Identify which cell holds the provided text, then report its (x, y) central coordinate. 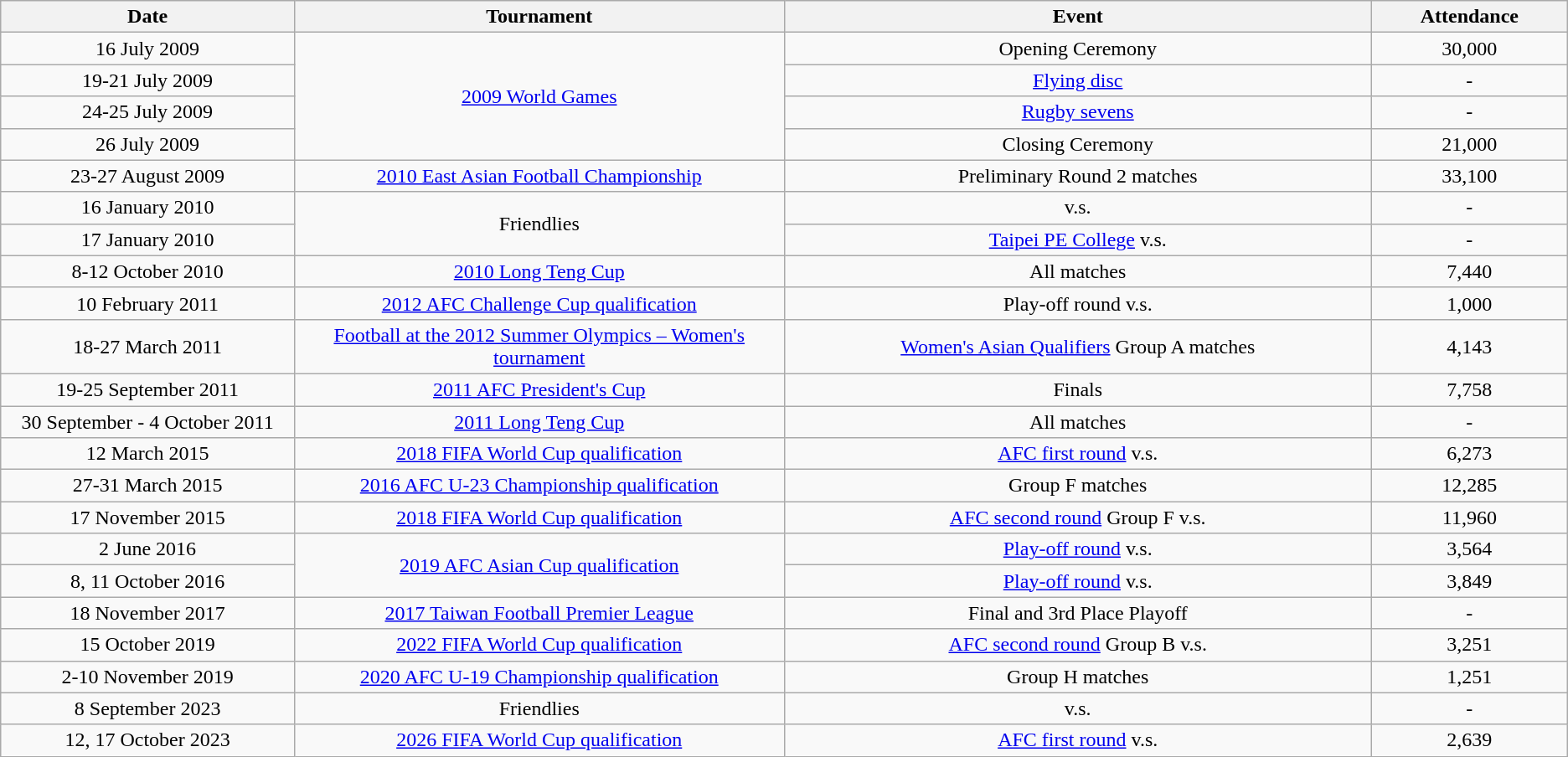
30 September - 4 October 2011 (147, 421)
30,000 (1469, 49)
3,564 (1469, 549)
2020 AFC U-19 Championship qualification (539, 677)
Closing Ceremony (1077, 144)
2 June 2016 (147, 549)
2011 Long Teng Cup (539, 421)
2017 Taiwan Football Premier League (539, 613)
Rugby sevens (1077, 112)
12, 17 October 2023 (147, 740)
23-27 August 2009 (147, 176)
Football at the 2012 Summer Olympics – Women's tournament (539, 347)
3,849 (1469, 581)
Group H matches (1077, 677)
2019 AFC Asian Cup qualification (539, 565)
Women's Asian Qualifiers Group A matches (1077, 347)
7,440 (1469, 271)
8 September 2023 (147, 708)
2011 AFC President's Cup (539, 389)
19-25 September 2011 (147, 389)
Attendance (1469, 17)
2010 Long Teng Cup (539, 271)
19-21 July 2009 (147, 80)
Taipei PE College v.s. (1077, 239)
8-12 October 2010 (147, 271)
2009 World Games (539, 96)
26 July 2009 (147, 144)
16 July 2009 (147, 49)
2026 FIFA World Cup qualification (539, 740)
Flying disc (1077, 80)
24-25 July 2009 (147, 112)
12,285 (1469, 486)
3,251 (1469, 645)
8, 11 October 2016 (147, 581)
2-10 November 2019 (147, 677)
Date (147, 17)
27-31 March 2015 (147, 486)
Finals (1077, 389)
1,251 (1469, 677)
7,758 (1469, 389)
2012 AFC Challenge Cup qualification (539, 303)
18 November 2017 (147, 613)
12 March 2015 (147, 454)
AFC second round Group B v.s. (1077, 645)
1,000 (1469, 303)
17 January 2010 (147, 239)
Final and 3rd Place Playoff (1077, 613)
Opening Ceremony (1077, 49)
2,639 (1469, 740)
15 October 2019 (147, 645)
2022 FIFA World Cup qualification (539, 645)
2016 AFC U-23 Championship qualification (539, 486)
6,273 (1469, 454)
10 February 2011 (147, 303)
Tournament (539, 17)
Preliminary Round 2 matches (1077, 176)
Event (1077, 17)
18-27 March 2011 (147, 347)
17 November 2015 (147, 518)
AFC second round Group F v.s. (1077, 518)
16 January 2010 (147, 208)
11,960 (1469, 518)
2010 East Asian Football Championship (539, 176)
4,143 (1469, 347)
21,000 (1469, 144)
Group F matches (1077, 486)
33,100 (1469, 176)
